Search for the cell housing the specified text and yield its (X, Y) center coordinate. 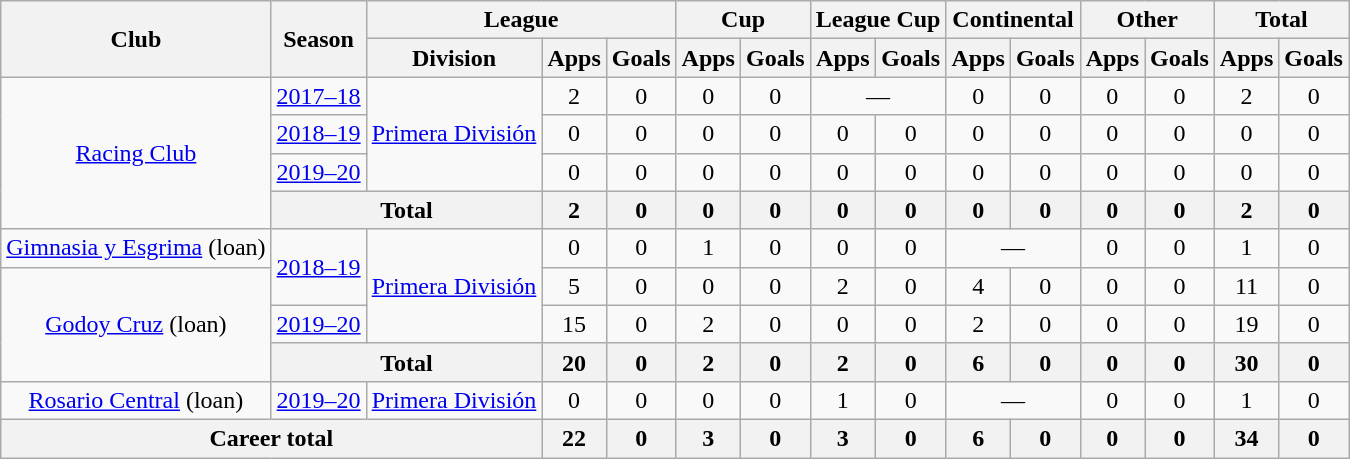
19 (1246, 324)
Continental (1013, 20)
Rosario Central (loan) (136, 400)
Racing Club (136, 153)
Cup (743, 20)
Career total (272, 438)
4 (978, 286)
20 (574, 362)
Other (1147, 20)
5 (574, 286)
34 (1246, 438)
30 (1246, 362)
2017–18 (318, 96)
Division (454, 58)
League (521, 20)
Godoy Cruz (loan) (136, 324)
Gimnasia y Esgrima (loan) (136, 248)
Club (136, 39)
15 (574, 324)
League Cup (878, 20)
Season (318, 39)
11 (1246, 286)
22 (574, 438)
